Find where the given text appears and provide that cell's center as (X, Y) coordinate. 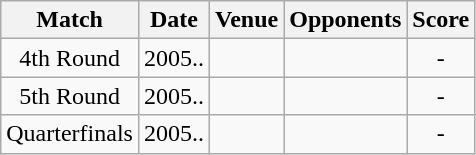
Score (441, 20)
Opponents (346, 20)
Quarterfinals (70, 134)
Date (174, 20)
5th Round (70, 96)
4th Round (70, 58)
Venue (246, 20)
Match (70, 20)
